For the text-containing cell, return its midpoint in [X, Y] coordinate format. 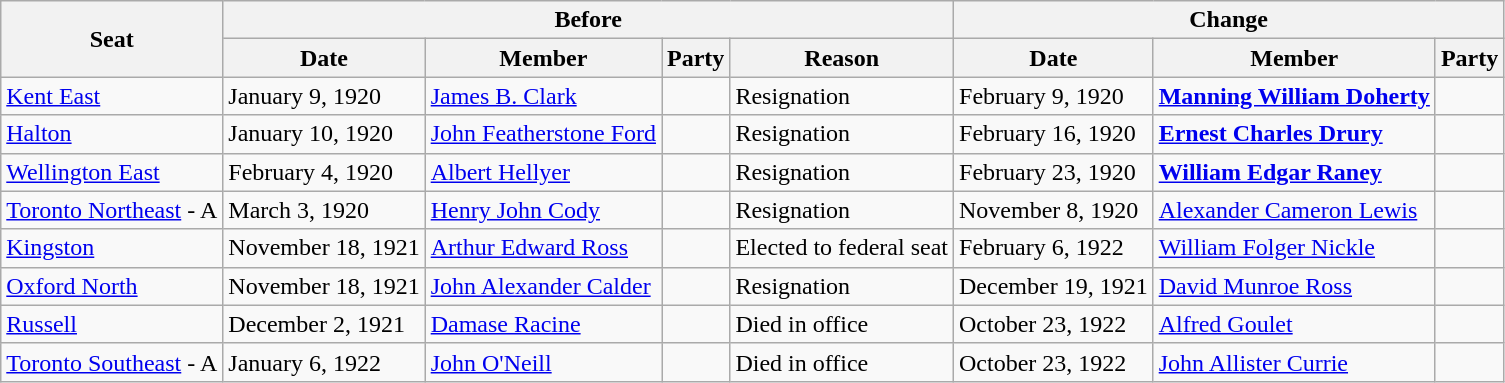
John Allister Currie [1294, 362]
January 9, 1920 [324, 96]
February 23, 1920 [1054, 172]
Elected to federal seat [842, 248]
David Munroe Ross [1294, 286]
Russell [112, 324]
Toronto Northeast - A [112, 210]
Toronto Southeast - A [112, 362]
December 19, 1921 [1054, 286]
January 6, 1922 [324, 362]
Albert Hellyer [543, 172]
Alfred Goulet [1294, 324]
February 6, 1922 [1054, 248]
William Folger Nickle [1294, 248]
November 8, 1920 [1054, 210]
December 2, 1921 [324, 324]
February 16, 1920 [1054, 134]
February 9, 1920 [1054, 96]
March 3, 1920 [324, 210]
Reason [842, 58]
Oxford North [112, 286]
John Featherstone Ford [543, 134]
Henry John Cody [543, 210]
Change [1229, 20]
Arthur Edward Ross [543, 248]
John Alexander Calder [543, 286]
Kent East [112, 96]
Manning William Doherty [1294, 96]
Alexander Cameron Lewis [1294, 210]
Seat [112, 39]
William Edgar Raney [1294, 172]
Halton [112, 134]
February 4, 1920 [324, 172]
Damase Racine [543, 324]
Kingston [112, 248]
Before [588, 20]
Wellington East [112, 172]
John O'Neill [543, 362]
Ernest Charles Drury [1294, 134]
James B. Clark [543, 96]
January 10, 1920 [324, 134]
